Identify which cell holds the provided text, then report its (x, y) central coordinate. 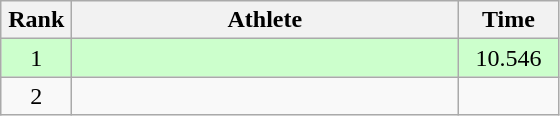
Time (508, 20)
1 (36, 58)
10.546 (508, 58)
2 (36, 96)
Athlete (265, 20)
Rank (36, 20)
